Extract the [x, y] coordinate from the center of the cell holding the provided text.  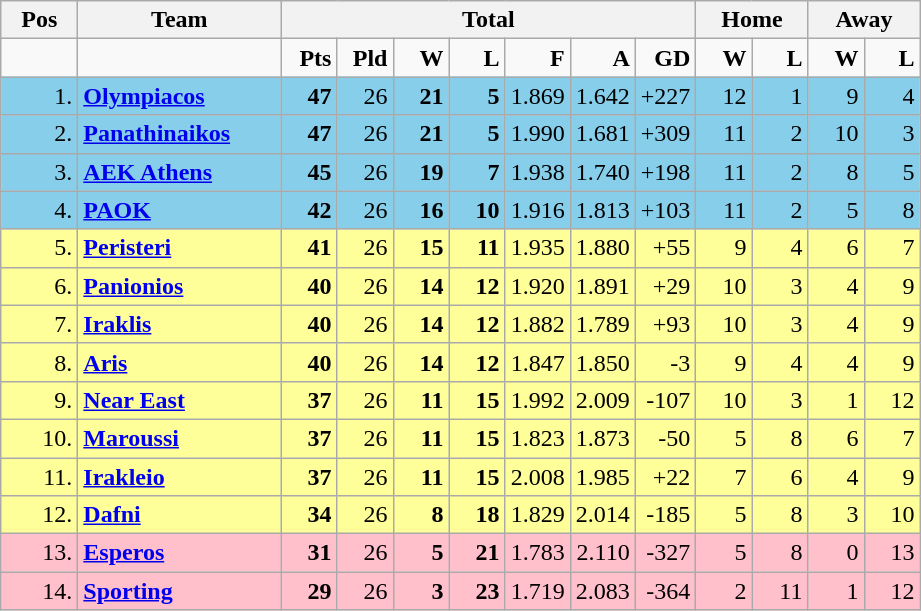
14. [40, 591]
1.829 [538, 515]
34 [309, 515]
1.891 [602, 286]
7. [40, 324]
Panathinaikos [180, 134]
-3 [666, 362]
1.719 [538, 591]
Pld [365, 58]
1.920 [538, 286]
1. [40, 96]
19 [421, 172]
PAOK [180, 210]
Iraklis [180, 324]
Away [864, 20]
31 [309, 553]
6. [40, 286]
2.009 [602, 400]
Maroussi [180, 438]
Irakleio [180, 477]
Near East [180, 400]
1.850 [602, 362]
5. [40, 248]
9. [40, 400]
1.938 [538, 172]
+227 [666, 96]
13 [892, 553]
1.882 [538, 324]
-364 [666, 591]
Total [488, 20]
Dafni [180, 515]
2. [40, 134]
1.740 [602, 172]
1.985 [602, 477]
1.916 [538, 210]
1.990 [538, 134]
+29 [666, 286]
1.880 [602, 248]
Esperos [180, 553]
-327 [666, 553]
12. [40, 515]
Sporting [180, 591]
1.992 [538, 400]
Panionios [180, 286]
1.681 [602, 134]
-50 [666, 438]
1.813 [602, 210]
1.823 [538, 438]
AEK Athens [180, 172]
Pts [309, 58]
0 [836, 553]
+198 [666, 172]
Olympiacos [180, 96]
1.847 [538, 362]
3. [40, 172]
4. [40, 210]
29 [309, 591]
-107 [666, 400]
41 [309, 248]
Pos [40, 20]
F [538, 58]
2.014 [602, 515]
13. [40, 553]
8. [40, 362]
+103 [666, 210]
-185 [666, 515]
2.110 [602, 553]
+93 [666, 324]
1.873 [602, 438]
Team [180, 20]
1.789 [602, 324]
+55 [666, 248]
18 [477, 515]
+22 [666, 477]
2.083 [602, 591]
+309 [666, 134]
Home [752, 20]
1.869 [538, 96]
42 [309, 210]
10. [40, 438]
Peristeri [180, 248]
45 [309, 172]
Aris [180, 362]
A [602, 58]
16 [421, 210]
11. [40, 477]
1.783 [538, 553]
23 [477, 591]
1.935 [538, 248]
2.008 [538, 477]
1.642 [602, 96]
GD [666, 58]
